Return the [x, y] coordinate for the center point of the cell that contains the specified text.  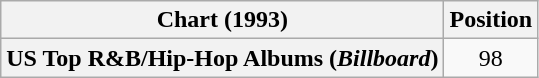
98 [491, 58]
US Top R&B/Hip-Hop Albums (Billboard) [222, 58]
Chart (1993) [222, 20]
Position [491, 20]
